Find where the given text appears and provide that cell's center as (x, y) coordinate. 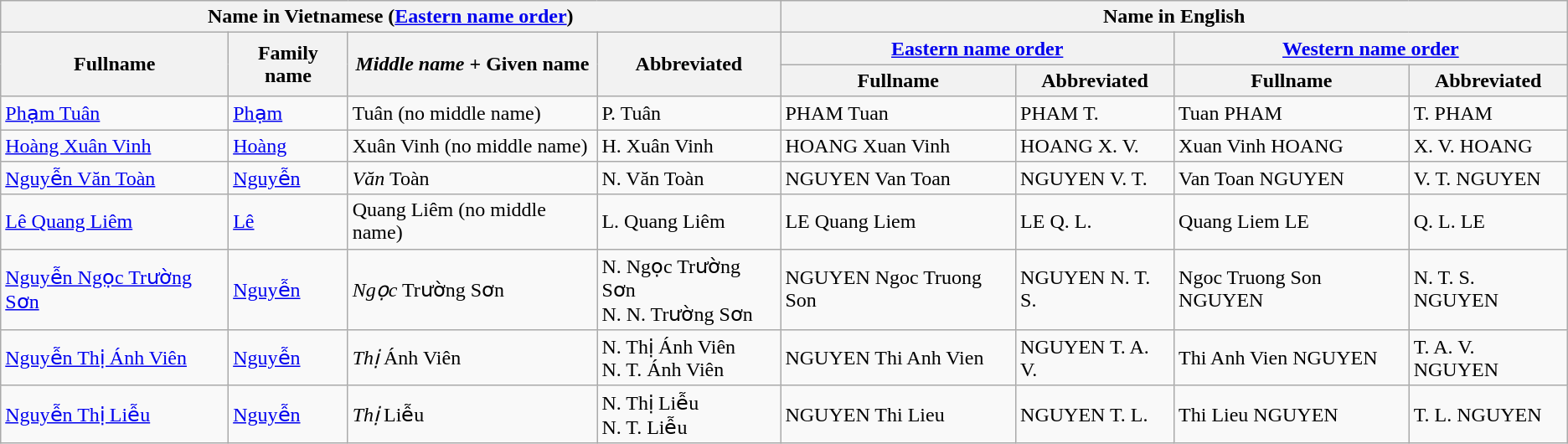
PHAM Tuan (898, 113)
NGUYEN N. T. S. (1096, 290)
Q. L. LE (1488, 221)
Van Toan NGUYEN (1292, 178)
X. V. HOANG (1488, 145)
NGUYEN T. A. V. (1096, 359)
Thi Lieu NGUYEN (1292, 414)
N. Thị Ánh ViênN. T. Ánh Viên (689, 359)
L. Quang Liêm (689, 221)
Quang Liêm (no middle name) (472, 221)
Ngoc Truong Son NGUYEN (1292, 290)
Xuân Vinh (no middle name) (472, 145)
Tuan PHAM (1292, 113)
Quang Liem LE (1292, 221)
Name in English (1174, 17)
Nguyễn Ngọc Trường Sơn (115, 290)
NGUYEN Thi Lieu (898, 414)
NGUYEN Ngoc Truong Son (898, 290)
Nguyễn Văn Toàn (115, 178)
NGUYEN T. L. (1096, 414)
Lê Quang Liêm (115, 221)
Western name order (1371, 49)
T. L. NGUYEN (1488, 414)
Phạm (288, 113)
T. PHAM (1488, 113)
Hoàng Xuân Vinh (115, 145)
HOANG Xuan Vinh (898, 145)
Hoàng (288, 145)
Thi Anh Vien NGUYEN (1292, 359)
Name in Vietnamese (Eastern name order) (390, 17)
Middle name + Given name (472, 65)
Family name (288, 65)
PHAM T. (1096, 113)
Thị Ánh Viên (472, 359)
Nguyễn Thị Ánh Viên (115, 359)
Tuân (no middle name) (472, 113)
T. A. V. NGUYEN (1488, 359)
H. Xuân Vinh (689, 145)
Nguyễn Thị Liễu (115, 414)
LE Q. L. (1096, 221)
Lê (288, 221)
N. Văn Toàn (689, 178)
N. Ngọc Trường SơnN. N. Trường Sơn (689, 290)
NGUYEN Van Toan (898, 178)
V. T. NGUYEN (1488, 178)
Văn Toàn (472, 178)
Thị Liễu (472, 414)
HOANG X. V. (1096, 145)
N. T. S. NGUYEN (1488, 290)
Phạm Tuân (115, 113)
Xuan Vinh HOANG (1292, 145)
NGUYEN V. T. (1096, 178)
N. Thị LiễuN. T. Liễu (689, 414)
P. Tuân (689, 113)
Eastern name order (977, 49)
Ngọc Trường Sơn (472, 290)
NGUYEN Thi Anh Vien (898, 359)
LE Quang Liem (898, 221)
